Find where the given text appears and provide that cell's center as (X, Y) coordinate. 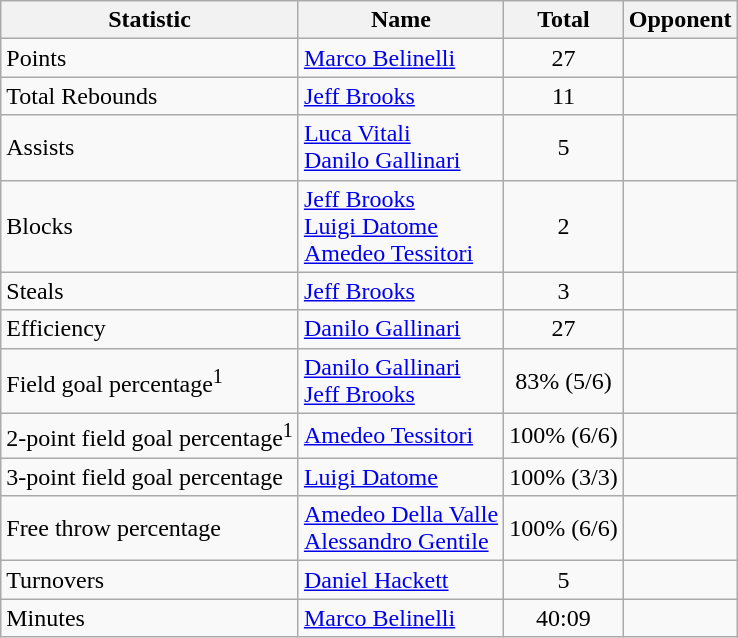
2-point field goal percentage1 (150, 436)
40:09 (564, 618)
83% (5/6) (564, 380)
Free throw percentage (150, 528)
Name (400, 20)
Total (564, 20)
11 (564, 96)
Steals (150, 291)
100% (3/3) (564, 477)
Danilo Gallinari (400, 329)
Daniel Hackett (400, 580)
Danilo Gallinari Jeff Brooks (400, 380)
Turnovers (150, 580)
Luca Vitali Danilo Gallinari (400, 148)
Amedeo Tessitori (400, 436)
Blocks (150, 226)
Minutes (150, 618)
Jeff Brooks Luigi Datome Amedeo Tessitori (400, 226)
Amedeo Della Valle Alessandro Gentile (400, 528)
3-point field goal percentage (150, 477)
Efficiency (150, 329)
Assists (150, 148)
3 (564, 291)
Luigi Datome (400, 477)
Field goal percentage1 (150, 380)
Points (150, 58)
Total Rebounds (150, 96)
Statistic (150, 20)
2 (564, 226)
Opponent (680, 20)
